From the cell containing the given text, extract its center point as (x, y) coordinate. 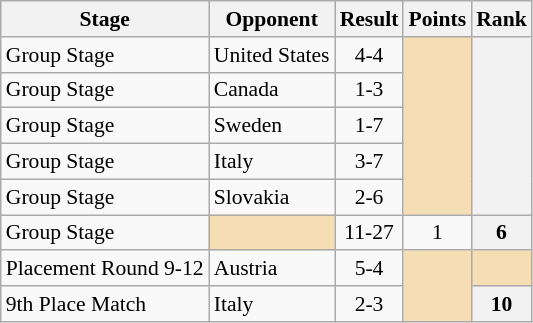
Placement Round 9-12 (105, 269)
Result (370, 19)
1-7 (370, 126)
Stage (105, 19)
9th Place Match (105, 304)
3-7 (370, 162)
10 (502, 304)
2-3 (370, 304)
Rank (502, 19)
Points (437, 19)
Opponent (272, 19)
6 (502, 233)
1-3 (370, 90)
Sweden (272, 126)
United States (272, 55)
Slovakia (272, 197)
5-4 (370, 269)
11-27 (370, 233)
2-6 (370, 197)
4-4 (370, 55)
Canada (272, 90)
Austria (272, 269)
1 (437, 233)
